Locate the cell with the specified text and output its [X, Y] center coordinate. 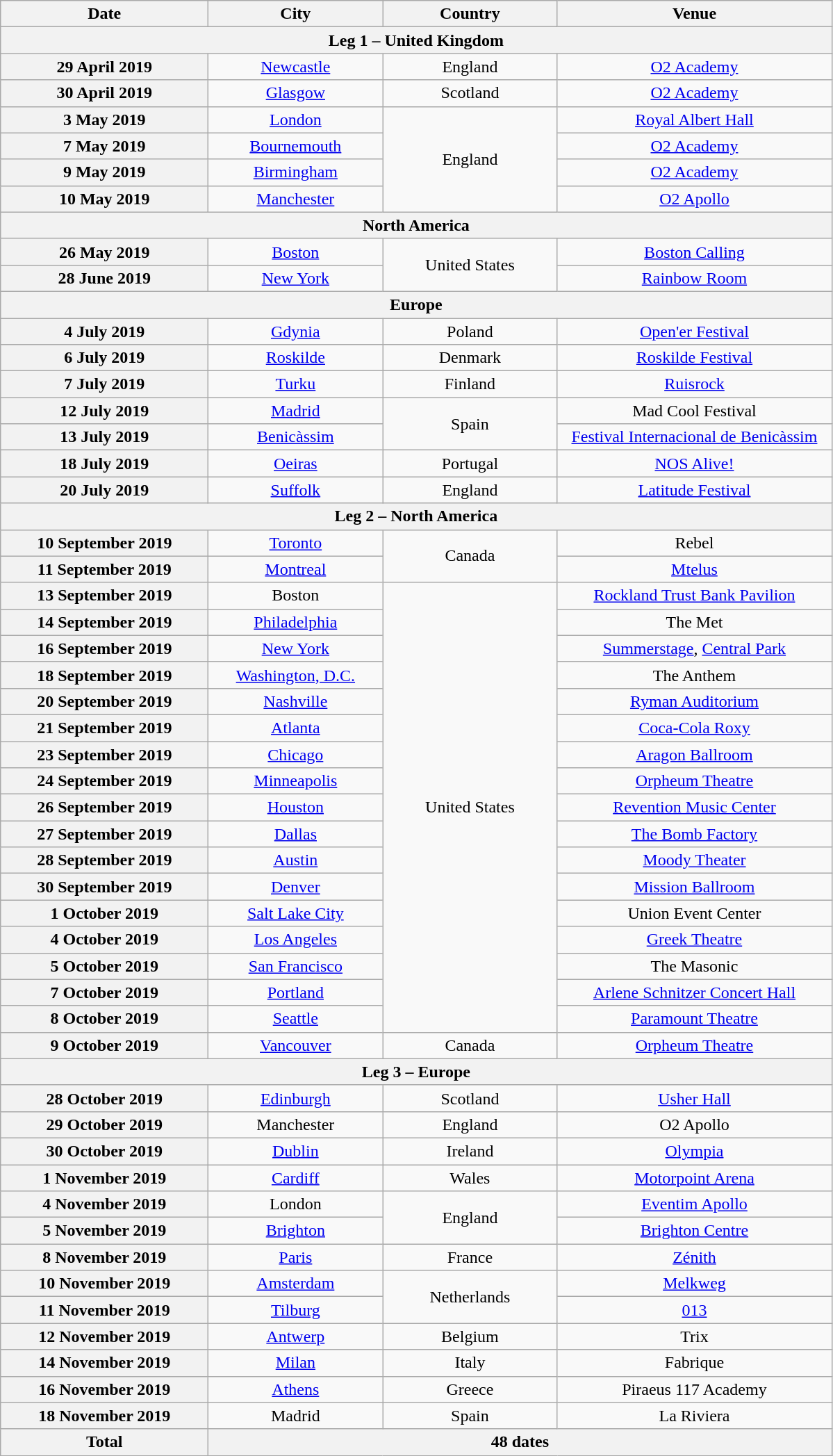
Roskilde Festival [695, 358]
Toronto [296, 543]
Paramount Theatre [695, 1019]
013 [695, 1310]
Usher Hall [695, 1098]
8 October 2019 [104, 1019]
Wales [470, 1178]
Country [470, 14]
Italy [470, 1363]
26 September 2019 [104, 808]
23 September 2019 [104, 754]
4 November 2019 [104, 1204]
Mission Ballroom [695, 887]
28 September 2019 [104, 860]
9 October 2019 [104, 1045]
29 October 2019 [104, 1124]
Rainbow Room [695, 278]
21 September 2019 [104, 728]
Revention Music Center [695, 808]
4 July 2019 [104, 332]
Coca-Cola Roxy [695, 728]
Royal Albert Hall [695, 120]
28 June 2019 [104, 278]
Melkweg [695, 1284]
Benicàssim [296, 437]
Athens [296, 1389]
Arlene Schnitzer Concert Hall [695, 992]
Denver [296, 887]
Mad Cool Festival [695, 411]
Turku [296, 384]
Bournemouth [296, 146]
7 May 2019 [104, 146]
20 September 2019 [104, 701]
Cardiff [296, 1178]
Rockland Trust Bank Pavilion [695, 596]
Piraeus 117 Academy [695, 1389]
Chicago [296, 754]
Open'er Festival [695, 332]
9 May 2019 [104, 172]
The Met [695, 622]
5 October 2019 [104, 966]
18 November 2019 [104, 1416]
Gdynia [296, 332]
City [296, 14]
24 September 2019 [104, 781]
Portland [296, 992]
Tilburg [296, 1310]
Trix [695, 1336]
30 October 2019 [104, 1151]
Finland [470, 384]
16 November 2019 [104, 1389]
Zénith [695, 1257]
Ruisrock [695, 384]
13 July 2019 [104, 437]
Nashville [296, 701]
Oeiras [296, 464]
48 dates [520, 1442]
Vancouver [296, 1045]
12 July 2019 [104, 411]
10 September 2019 [104, 543]
Boston Calling [695, 252]
18 July 2019 [104, 464]
Los Angeles [296, 940]
Brighton Centre [695, 1231]
Europe [416, 304]
Festival Internacional de Benicàssim [695, 437]
Date [104, 14]
27 September 2019 [104, 834]
Dublin [296, 1151]
Roskilde [296, 358]
La Riviera [695, 1416]
The Masonic [695, 966]
Milan [296, 1363]
Birmingham [296, 172]
Ireland [470, 1151]
18 September 2019 [104, 675]
Fabrique [695, 1363]
5 November 2019 [104, 1231]
8 November 2019 [104, 1257]
Washington, D.C. [296, 675]
4 October 2019 [104, 940]
Houston [296, 808]
Denmark [470, 358]
14 November 2019 [104, 1363]
Union Event Center [695, 913]
16 September 2019 [104, 648]
Leg 3 – Europe [416, 1072]
Netherlands [470, 1297]
Dallas [296, 834]
20 July 2019 [104, 490]
Latitude Festival [695, 490]
1 October 2019 [104, 913]
Moody Theater [695, 860]
Amsterdam [296, 1284]
Austin [296, 860]
NOS Alive! [695, 464]
Olympia [695, 1151]
10 November 2019 [104, 1284]
Ryman Auditorium [695, 701]
Glasgow [296, 93]
Philadelphia [296, 622]
Antwerp [296, 1336]
France [470, 1257]
Edinburgh [296, 1098]
Portugal [470, 464]
Suffolk [296, 490]
Summerstage, Central Park [695, 648]
6 July 2019 [104, 358]
Venue [695, 14]
The Bomb Factory [695, 834]
Leg 2 – North America [416, 516]
Newcastle [296, 67]
Aragon Ballroom [695, 754]
Minneapolis [296, 781]
Motorpoint Arena [695, 1178]
Eventim Apollo [695, 1204]
Salt Lake City [296, 913]
Greece [470, 1389]
Poland [470, 332]
3 May 2019 [104, 120]
26 May 2019 [104, 252]
Mtelus [695, 569]
10 May 2019 [104, 199]
North America [416, 225]
Total [104, 1442]
Paris [296, 1257]
1 November 2019 [104, 1178]
Greek Theatre [695, 940]
11 September 2019 [104, 569]
Leg 1 – United Kingdom [416, 40]
14 September 2019 [104, 622]
Belgium [470, 1336]
Rebel [695, 543]
12 November 2019 [104, 1336]
7 October 2019 [104, 992]
Montreal [296, 569]
The Anthem [695, 675]
Brighton [296, 1231]
30 April 2019 [104, 93]
11 November 2019 [104, 1310]
30 September 2019 [104, 887]
7 July 2019 [104, 384]
Atlanta [296, 728]
28 October 2019 [104, 1098]
29 April 2019 [104, 67]
San Francisco [296, 966]
13 September 2019 [104, 596]
Seattle [296, 1019]
